Return [x, y] of the center of cell containing provided text 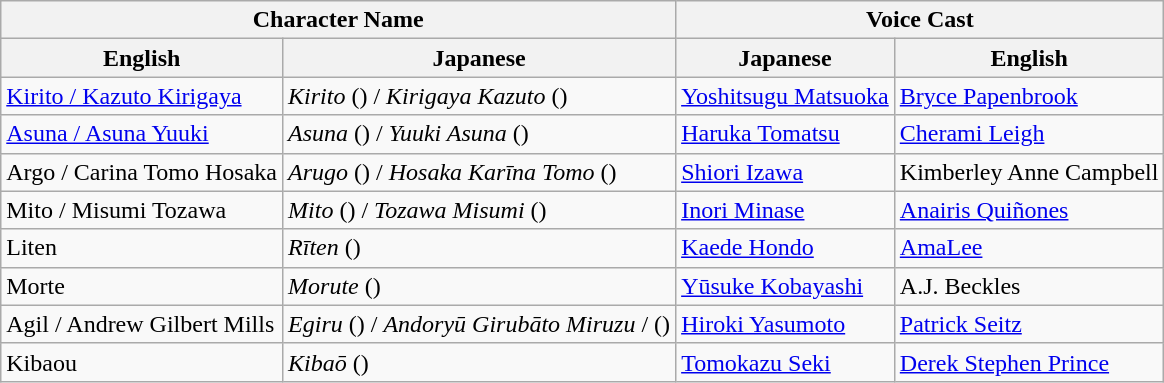
Yūsuke Kobayashi [786, 286]
Asuna / Asuna Yuuki [142, 134]
Cherami Leigh [1029, 134]
Asuna () / Yuuki Asuna () [480, 134]
Voice Cast [920, 20]
Patrick Seitz [1029, 324]
Arugo () / Hosaka Karīna Tomo () [480, 172]
A.J. Beckles [1029, 286]
Liten [142, 248]
Morte [142, 286]
Kirito () / Kirigaya Kazuto () [480, 96]
Inori Minase [786, 210]
Hiroki Yasumoto [786, 324]
Agil / Andrew Gilbert Mills [142, 324]
Kibaō () [480, 362]
Morute () [480, 286]
Mito () / Tozawa Misumi () [480, 210]
Derek Stephen Prince [1029, 362]
Kimberley Anne Campbell [1029, 172]
Shiori Izawa [786, 172]
Kibaou [142, 362]
Argo / Carina Tomo Hosaka [142, 172]
Kaede Hondo [786, 248]
Anairis Quiñones [1029, 210]
Tomokazu Seki [786, 362]
AmaLee [1029, 248]
Rīten () [480, 248]
Character Name [338, 20]
Mito / Misumi Tozawa [142, 210]
Bryce Papenbrook [1029, 96]
Egiru () / Andoryū Girubāto Miruzu / () [480, 324]
Yoshitsugu Matsuoka [786, 96]
Kirito / Kazuto Kirigaya [142, 96]
Haruka Tomatsu [786, 134]
